Locate the cell with the specified text and output its [X, Y] center coordinate. 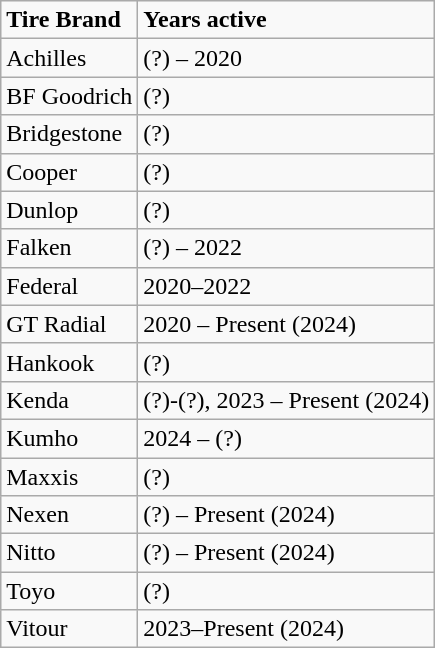
Bridgestone [70, 134]
(?)-(?), 2023 – Present (2024) [286, 400]
Cooper [70, 172]
Dunlop [70, 210]
Kenda [70, 400]
BF Goodrich [70, 96]
2020–2022 [286, 286]
Federal [70, 286]
Achilles [70, 58]
Vitour [70, 629]
Tire Brand [70, 20]
Nexen [70, 515]
Nitto [70, 553]
GT Radial [70, 324]
Years active [286, 20]
(?) – 2022 [286, 248]
Toyo [70, 591]
2023–Present (2024) [286, 629]
2020 – Present (2024) [286, 324]
(?) – 2020 [286, 58]
Falken [70, 248]
2024 – (?) [286, 438]
Kumho [70, 438]
Hankook [70, 362]
Maxxis [70, 477]
